Pinpoint the cell where the given text exists, returning its (x, y) midpoint coordinate. 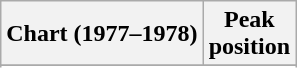
Peakposition (249, 34)
Chart (1977–1978) (102, 34)
